From the cell containing the given text, extract its center point as [X, Y] coordinate. 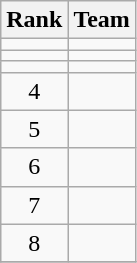
8 [34, 243]
7 [34, 205]
Team [102, 20]
5 [34, 129]
6 [34, 167]
4 [34, 91]
Rank [34, 20]
